Determine the [x, y] coordinate at the center of the cell enclosing the given text.  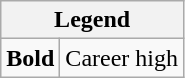
Bold [30, 58]
Career high [122, 58]
Legend [92, 20]
